Detect which cell encompasses the target text, then output its (x, y) center coordinate. 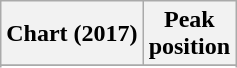
Chart (2017) (72, 34)
Peakposition (189, 34)
